For the text-containing cell, return its midpoint in (X, Y) coordinate format. 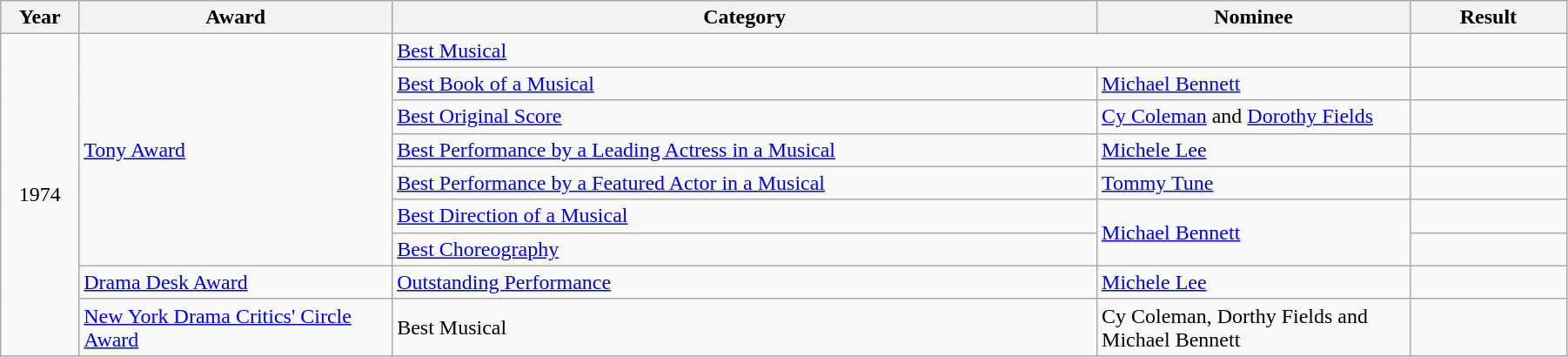
Best Performance by a Leading Actress in a Musical (745, 150)
Tony Award (236, 150)
Best Choreography (745, 249)
Tommy Tune (1254, 183)
New York Drama Critics' Circle Award (236, 327)
Best Original Score (745, 117)
Result (1488, 17)
Cy Coleman, Dorthy Fields and Michael Bennett (1254, 327)
Nominee (1254, 17)
Cy Coleman and Dorothy Fields (1254, 117)
Year (40, 17)
Outstanding Performance (745, 282)
Category (745, 17)
Drama Desk Award (236, 282)
Award (236, 17)
Best Performance by a Featured Actor in a Musical (745, 183)
Best Book of a Musical (745, 84)
1974 (40, 195)
Best Direction of a Musical (745, 216)
